Scan for the cell matching the given text and deliver its [x, y] coordinate at center. 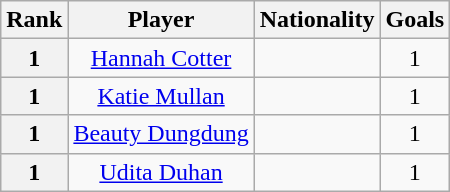
Beauty Dungdung [161, 134]
Nationality [317, 20]
Player [161, 20]
Udita Duhan [161, 172]
Katie Mullan [161, 96]
Rank [34, 20]
Goals [415, 20]
Hannah Cotter [161, 58]
